Pinpoint the cell where the given text exists, returning its [X, Y] midpoint coordinate. 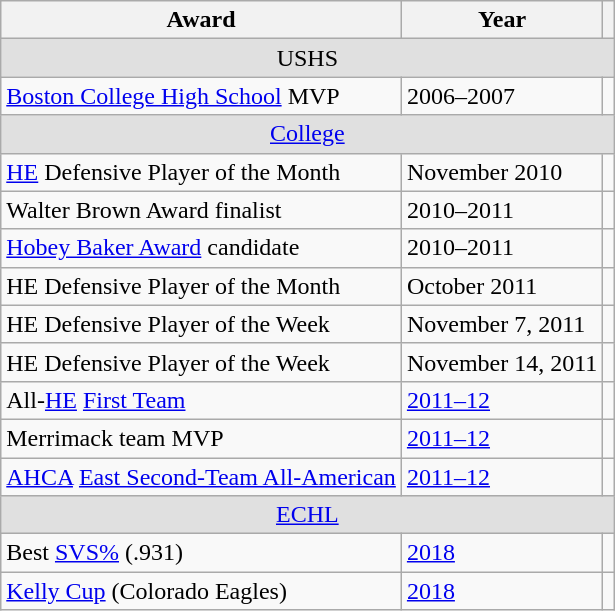
November 2010 [502, 172]
November 7, 2011 [502, 324]
Kelly Cup (Colorado Eagles) [202, 591]
All-HE First Team [202, 400]
Merrimack team MVP [202, 438]
ECHL [308, 515]
Year [502, 20]
Hobey Baker Award candidate [202, 248]
USHS [308, 58]
Best SVS% (.931) [202, 553]
Award [202, 20]
Walter Brown Award finalist [202, 210]
College [308, 134]
AHCA East Second-Team All-American [202, 477]
2006–2007 [502, 96]
October 2011 [502, 286]
November 14, 2011 [502, 362]
Boston College High School MVP [202, 96]
